Extract the [X, Y] coordinate from the center of the cell holding the provided text.  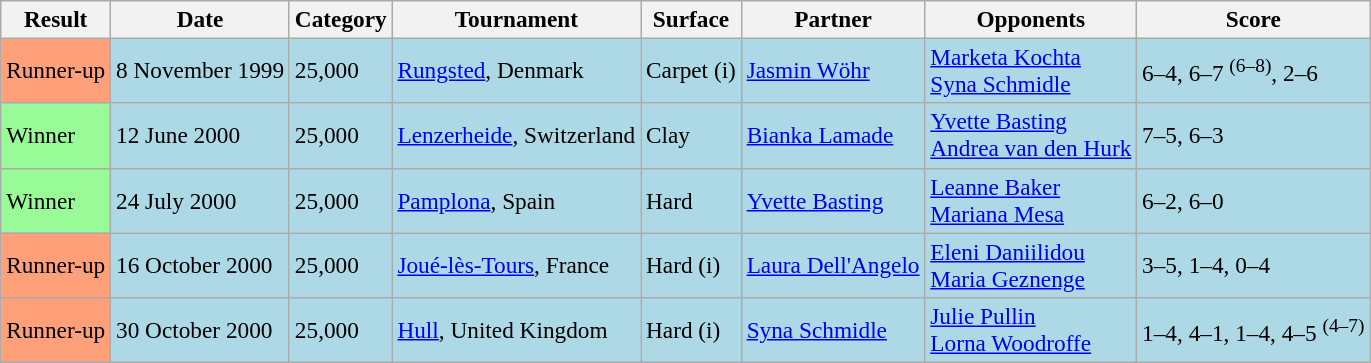
Hard [692, 200]
Jasmin Wöhr [833, 70]
6–4, 6–7 (6–8), 2–6 [1254, 70]
Opponents [1031, 19]
Tournament [516, 19]
16 October 2000 [200, 264]
1–4, 4–1, 1–4, 4–5 (4–7) [1254, 330]
Clay [692, 136]
Leanne Baker Mariana Mesa [1031, 200]
Partner [833, 19]
Marketa Kochta Syna Schmidle [1031, 70]
24 July 2000 [200, 200]
Date [200, 19]
8 November 1999 [200, 70]
Yvette Basting Andrea van den Hurk [1031, 136]
Rungsted, Denmark [516, 70]
Yvette Basting [833, 200]
Carpet (i) [692, 70]
Joué-lès-Tours, France [516, 264]
Eleni Daniilidou Maria Geznenge [1031, 264]
12 June 2000 [200, 136]
Syna Schmidle [833, 330]
Category [340, 19]
3–5, 1–4, 0–4 [1254, 264]
Pamplona, Spain [516, 200]
Bianka Lamade [833, 136]
Surface [692, 19]
Lenzerheide, Switzerland [516, 136]
Score [1254, 19]
30 October 2000 [200, 330]
Hull, United Kingdom [516, 330]
7–5, 6–3 [1254, 136]
Result [56, 19]
Julie Pullin Lorna Woodroffe [1031, 330]
6–2, 6–0 [1254, 200]
Laura Dell'Angelo [833, 264]
